Detect which cell encompasses the target text, then output its [x, y] center coordinate. 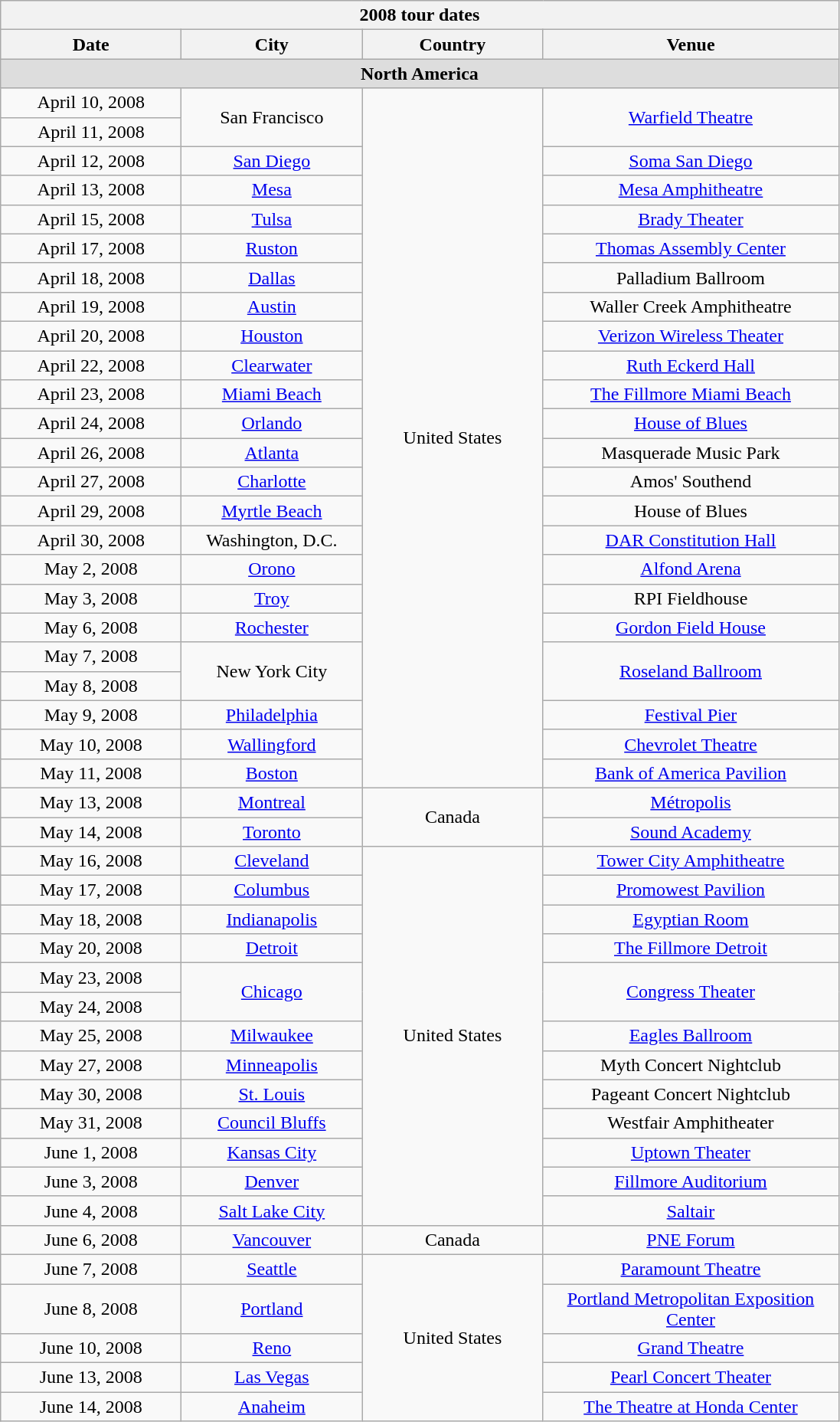
Ruth Eckerd Hall [691, 365]
May 9, 2008 [91, 715]
April 12, 2008 [91, 161]
San Francisco [272, 117]
Atlanta [272, 453]
Anaheim [272, 1407]
April 10, 2008 [91, 103]
Eagles Ballroom [691, 1036]
2008 tour dates [420, 15]
Wallingford [272, 744]
April 19, 2008 [91, 306]
May 16, 2008 [91, 861]
Pageant Concert Nightclub [691, 1094]
April 30, 2008 [91, 540]
Detroit [272, 949]
May 6, 2008 [91, 627]
June 3, 2008 [91, 1181]
Orlando [272, 424]
May 2, 2008 [91, 569]
May 23, 2008 [91, 978]
Fillmore Auditorium [691, 1181]
Austin [272, 306]
June 6, 2008 [91, 1240]
April 29, 2008 [91, 511]
May 7, 2008 [91, 657]
April 27, 2008 [91, 482]
Toronto [272, 831]
Tower City Amphitheatre [691, 861]
Sound Academy [691, 831]
June 14, 2008 [91, 1407]
June 13, 2008 [91, 1378]
Boston [272, 773]
Bank of America Pavilion [691, 773]
Country [453, 44]
June 4, 2008 [91, 1211]
Council Bluffs [272, 1123]
Chevrolet Theatre [691, 744]
May 3, 2008 [91, 598]
Palladium Ballroom [691, 277]
June 7, 2008 [91, 1269]
April 11, 2008 [91, 132]
April 15, 2008 [91, 219]
Milwaukee [272, 1036]
San Diego [272, 161]
May 18, 2008 [91, 919]
May 31, 2008 [91, 1123]
May 8, 2008 [91, 686]
New York City [272, 671]
Egyptian Room [691, 919]
Brady Theater [691, 219]
June 1, 2008 [91, 1152]
Tulsa [272, 219]
April 22, 2008 [91, 365]
May 14, 2008 [91, 831]
Orono [272, 569]
May 17, 2008 [91, 890]
Saltair [691, 1211]
Montreal [272, 802]
May 27, 2008 [91, 1065]
May 20, 2008 [91, 949]
Verizon Wireless Theater [691, 336]
Portland Metropolitan Exposition Center [691, 1309]
Alfond Arena [691, 569]
Mesa Amphitheatre [691, 190]
April 20, 2008 [91, 336]
Waller Creek Amphitheatre [691, 306]
Warfield Theatre [691, 117]
April 18, 2008 [91, 277]
May 11, 2008 [91, 773]
Reno [272, 1348]
May 25, 2008 [91, 1036]
Miami Beach [272, 395]
Columbus [272, 890]
Troy [272, 598]
Rochester [272, 627]
Thomas Assembly Center [691, 248]
RPI Fieldhouse [691, 598]
Myrtle Beach [272, 511]
Chicago [272, 992]
Masquerade Music Park [691, 453]
Grand Theatre [691, 1348]
Soma San Diego [691, 161]
Minneapolis [272, 1065]
April 24, 2008 [91, 424]
Cleveland [272, 861]
Promowest Pavilion [691, 890]
Venue [691, 44]
Pearl Concert Theater [691, 1378]
Amos' Southend [691, 482]
May 30, 2008 [91, 1094]
North America [420, 74]
April 23, 2008 [91, 395]
Philadelphia [272, 715]
Westfair Amphitheater [691, 1123]
City [272, 44]
Paramount Theatre [691, 1269]
Vancouver [272, 1240]
Festival Pier [691, 715]
Indianapolis [272, 919]
April 13, 2008 [91, 190]
May 10, 2008 [91, 744]
April 26, 2008 [91, 453]
Clearwater [272, 365]
Salt Lake City [272, 1211]
Portland [272, 1309]
May 13, 2008 [91, 802]
Charlotte [272, 482]
The Fillmore Detroit [691, 949]
Mesa [272, 190]
May 24, 2008 [91, 1007]
Houston [272, 336]
PNE Forum [691, 1240]
Las Vegas [272, 1378]
St. Louis [272, 1094]
Kansas City [272, 1152]
Dallas [272, 277]
Denver [272, 1181]
DAR Constitution Hall [691, 540]
Congress Theater [691, 992]
The Theatre at Honda Center [691, 1407]
June 8, 2008 [91, 1309]
Gordon Field House [691, 627]
June 10, 2008 [91, 1348]
Myth Concert Nightclub [691, 1065]
Seattle [272, 1269]
Roseland Ballroom [691, 671]
Métropolis [691, 802]
The Fillmore Miami Beach [691, 395]
April 17, 2008 [91, 248]
Ruston [272, 248]
Washington, D.C. [272, 540]
Uptown Theater [691, 1152]
Date [91, 44]
